Detect which cell encompasses the target text, then output its (x, y) center coordinate. 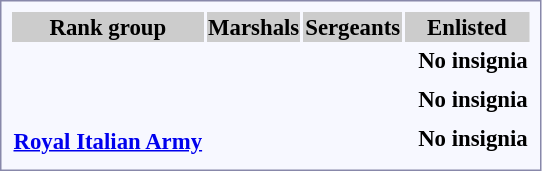
Rank group (108, 27)
Enlisted (468, 27)
Sergeants (353, 27)
Royal Italian Army (108, 141)
Marshals (254, 27)
